Provide the (x, y) coordinate of the cell's center where the given text is located.  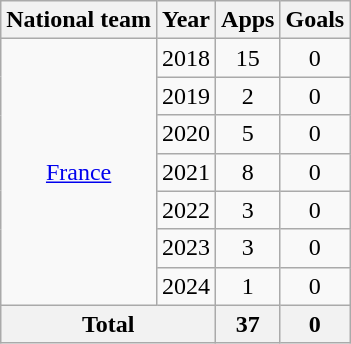
5 (248, 134)
2021 (186, 172)
Apps (248, 20)
Total (108, 324)
2020 (186, 134)
2023 (186, 248)
National team (79, 20)
2 (248, 96)
Year (186, 20)
2018 (186, 58)
Goals (315, 20)
2024 (186, 286)
8 (248, 172)
1 (248, 286)
2022 (186, 210)
France (79, 172)
2019 (186, 96)
37 (248, 324)
15 (248, 58)
